Provide the (X, Y) coordinate of the cell's center where the given text is located.  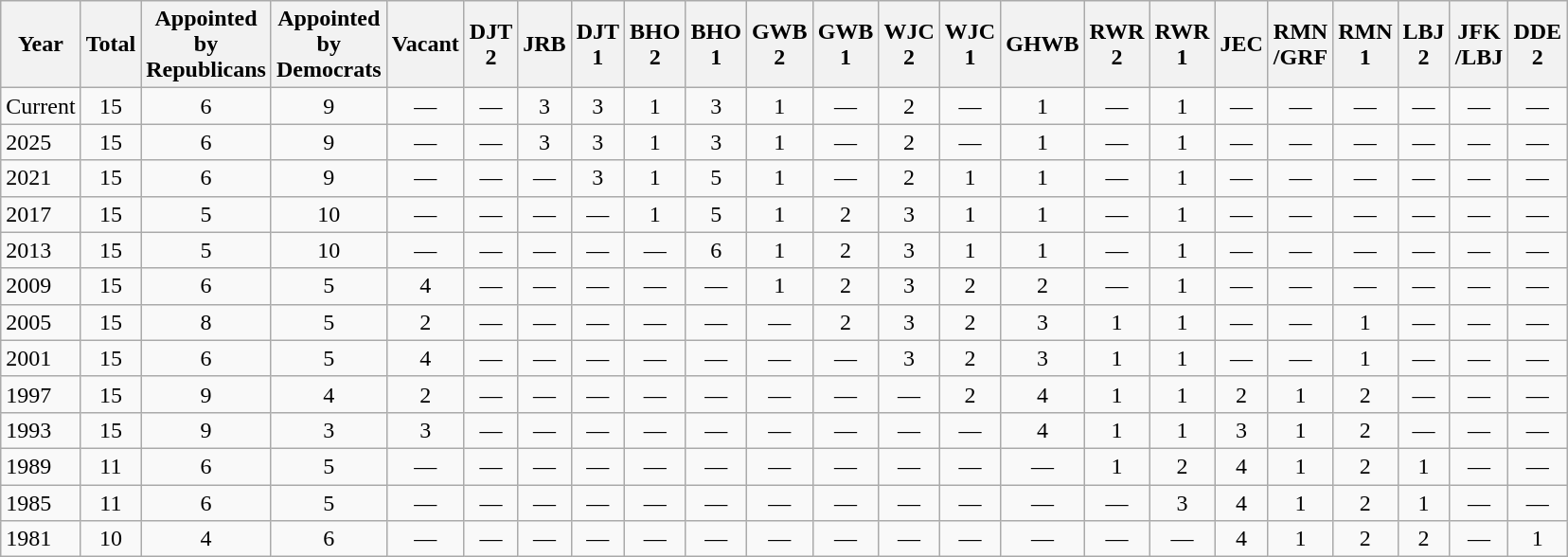
2005 (41, 322)
WJC1 (970, 45)
2001 (41, 358)
AppointedbyDemocrats (329, 45)
1997 (41, 394)
RWR2 (1117, 45)
RWR1 (1182, 45)
1985 (41, 503)
Total (111, 45)
Current (41, 106)
DDE2 (1538, 45)
1989 (41, 466)
BHO1 (716, 45)
BHO2 (655, 45)
RMN/GRF (1300, 45)
WJC2 (909, 45)
JFK/LBJ (1479, 45)
DJT1 (597, 45)
2017 (41, 214)
1993 (41, 430)
GHWB (1042, 45)
AppointedbyRepublicans (206, 45)
JRB (544, 45)
2021 (41, 178)
2013 (41, 250)
DJT2 (490, 45)
LBJ2 (1424, 45)
2009 (41, 286)
GWB2 (779, 45)
8 (206, 322)
JEC (1241, 45)
Year (41, 45)
2025 (41, 142)
RMN1 (1365, 45)
Vacant (425, 45)
GWB1 (846, 45)
1981 (41, 539)
